Pinpoint the cell where the given text exists, returning its [x, y] midpoint coordinate. 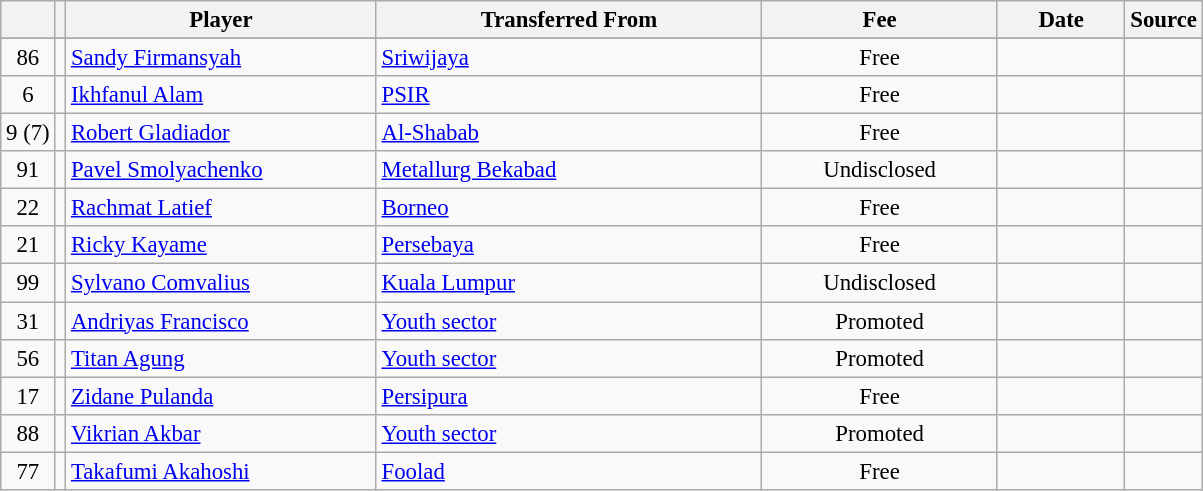
9 (7) [28, 133]
Ikhfanul Alam [222, 95]
Transferred From [569, 20]
Metallurg Bekabad [569, 170]
Ricky Kayame [222, 245]
Takafumi Akahoshi [222, 471]
Source [1164, 20]
Al-Shabab [569, 133]
Fee [880, 20]
Rachmat Latief [222, 208]
Borneo [569, 208]
77 [28, 471]
Titan Agung [222, 358]
Sylvano Comvalius [222, 283]
Andriyas Francisco [222, 321]
6 [28, 95]
Persebaya [569, 245]
56 [28, 358]
99 [28, 283]
Sriwijaya [569, 58]
22 [28, 208]
21 [28, 245]
31 [28, 321]
91 [28, 170]
PSIR [569, 95]
Kuala Lumpur [569, 283]
Player [222, 20]
Vikrian Akbar [222, 433]
Persipura [569, 396]
Sandy Firmansyah [222, 58]
88 [28, 433]
86 [28, 58]
Robert Gladiador [222, 133]
Foolad [569, 471]
Date [1061, 20]
17 [28, 396]
Pavel Smolyachenko [222, 170]
Zidane Pulanda [222, 396]
